Search for the cell housing the specified text and yield its (X, Y) center coordinate. 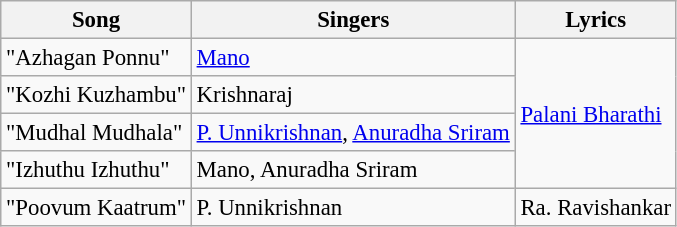
"Poovum Kaatrum" (96, 208)
"Azhagan Ponnu" (96, 58)
Krishnaraj (353, 95)
"Izhuthu Izhuthu" (96, 170)
Singers (353, 20)
"Mudhal Mudhala" (96, 133)
P. Unnikrishnan, Anuradha Sriram (353, 133)
Mano (353, 58)
Song (96, 20)
Mano, Anuradha Sriram (353, 170)
"Kozhi Kuzhambu" (96, 95)
Ra. Ravishankar (596, 208)
Palani Bharathi (596, 114)
Lyrics (596, 20)
P. Unnikrishnan (353, 208)
